Return [X, Y] of the center of cell containing provided text 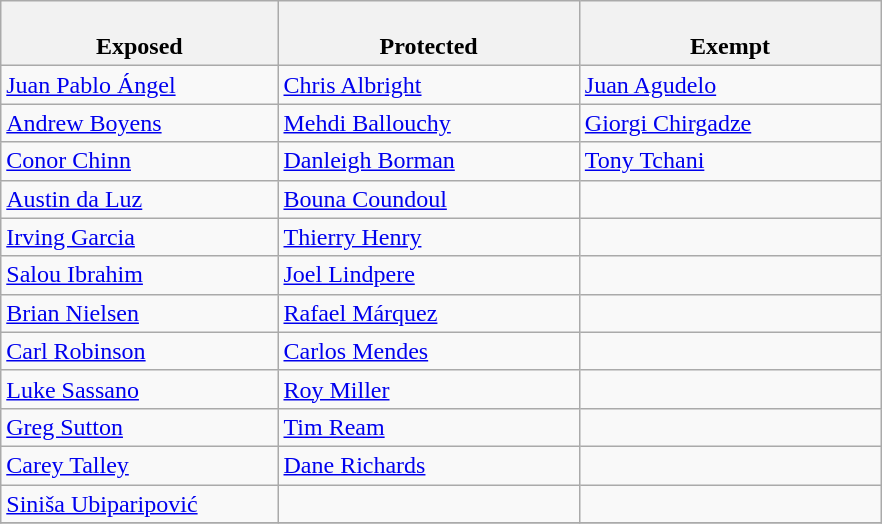
Exempt [730, 34]
Protected [428, 34]
Carey Talley [140, 465]
Brian Nielsen [140, 313]
Carlos Mendes [428, 351]
Danleigh Borman [428, 161]
Thierry Henry [428, 237]
Irving Garcia [140, 237]
Andrew Boyens [140, 123]
Tony Tchani [730, 161]
Salou Ibrahim [140, 275]
Juan Pablo Ángel [140, 85]
Siniša Ubiparipović [140, 503]
Austin da Luz [140, 199]
Chris Albright [428, 85]
Bouna Coundoul [428, 199]
Juan Agudelo [730, 85]
Tim Ream [428, 427]
Greg Sutton [140, 427]
Giorgi Chirgadze [730, 123]
Carl Robinson [140, 351]
Conor Chinn [140, 161]
Luke Sassano [140, 389]
Exposed [140, 34]
Rafael Márquez [428, 313]
Joel Lindpere [428, 275]
Dane Richards [428, 465]
Roy Miller [428, 389]
Mehdi Ballouchy [428, 123]
